Find where the given text appears and provide that cell's center as (X, Y) coordinate. 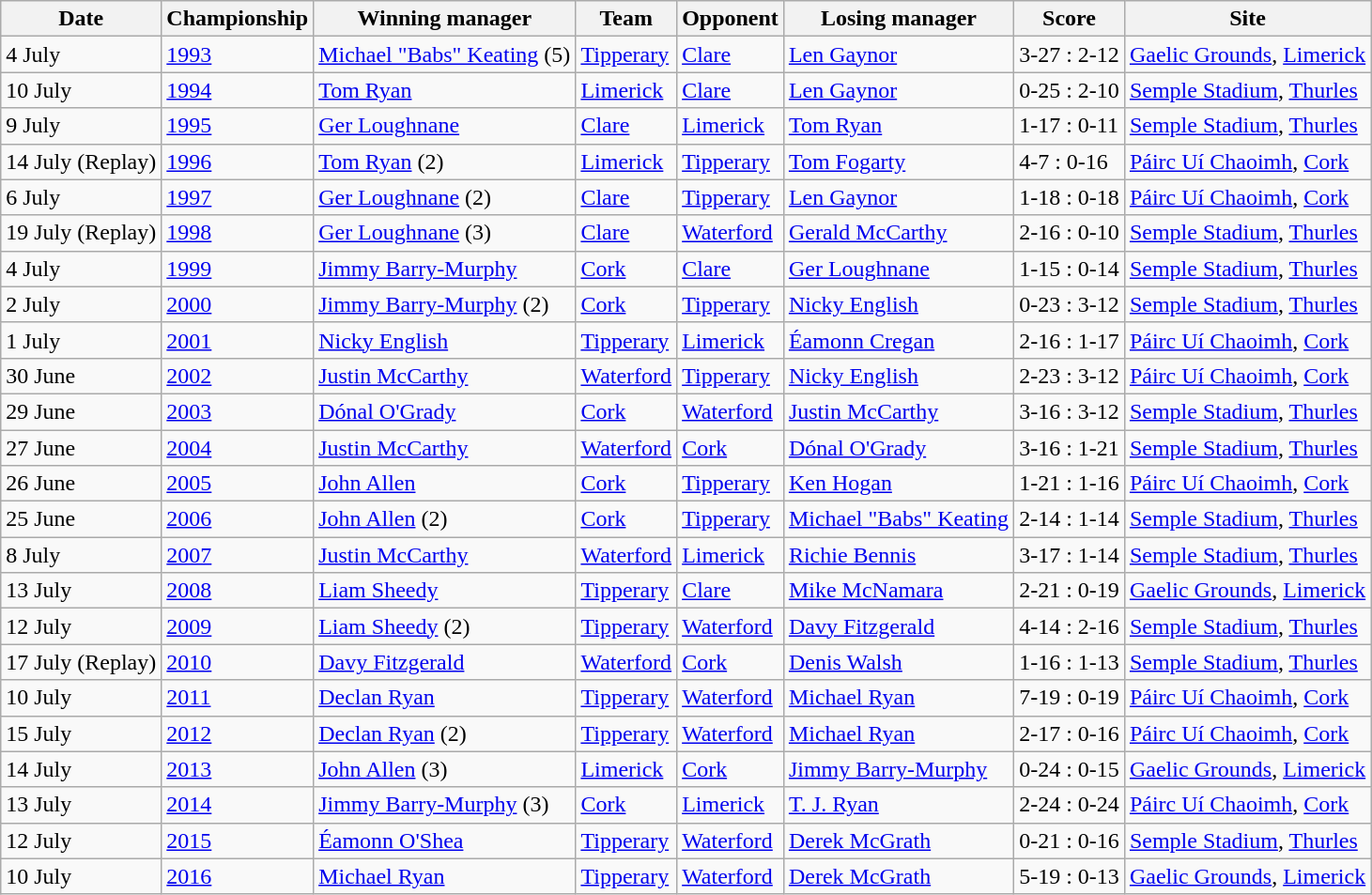
2001 (238, 340)
2-16 : 0-10 (1070, 233)
0-24 : 0-15 (1070, 769)
1998 (238, 233)
John Allen (3) (445, 769)
6 July (81, 197)
Gerald McCarthy (898, 233)
John Allen (445, 484)
19 July (Replay) (81, 233)
26 June (81, 484)
Richie Bennis (898, 555)
8 July (81, 555)
0-23 : 3-12 (1070, 304)
2000 (238, 304)
Championship (238, 19)
Losing manager (898, 19)
2010 (238, 662)
Ger Loughnane (3) (445, 233)
2013 (238, 769)
2006 (238, 519)
29 June (81, 411)
1-18 : 0-18 (1070, 197)
2-23 : 3-12 (1070, 376)
2004 (238, 448)
Ken Hogan (898, 484)
Éamonn O'Shea (445, 841)
1997 (238, 197)
Liam Sheedy (445, 591)
Team (626, 19)
2007 (238, 555)
3-17 : 1-14 (1070, 555)
Tom Fogarty (898, 162)
Ger Loughnane (2) (445, 197)
1-16 : 1-13 (1070, 662)
2012 (238, 733)
14 July (81, 769)
17 July (Replay) (81, 662)
1-15 : 0-14 (1070, 269)
Winning manager (445, 19)
2014 (238, 805)
14 July (Replay) (81, 162)
2002 (238, 376)
Éamonn Cregan (898, 340)
2-17 : 0-16 (1070, 733)
15 July (81, 733)
2-14 : 1-14 (1070, 519)
Score (1070, 19)
0-25 : 2-10 (1070, 90)
3-16 : 3-12 (1070, 411)
2016 (238, 876)
1995 (238, 126)
2011 (238, 698)
2003 (238, 411)
Declan Ryan (445, 698)
7-19 : 0-19 (1070, 698)
Mike McNamara (898, 591)
Tom Ryan (2) (445, 162)
Site (1247, 19)
1993 (238, 54)
Jimmy Barry-Murphy (2) (445, 304)
T. J. Ryan (898, 805)
Liam Sheedy (2) (445, 626)
Jimmy Barry-Murphy (3) (445, 805)
2008 (238, 591)
0-21 : 0-16 (1070, 841)
30 June (81, 376)
Opponent (731, 19)
1994 (238, 90)
3-27 : 2-12 (1070, 54)
1999 (238, 269)
2005 (238, 484)
1996 (238, 162)
3-16 : 1-21 (1070, 448)
2 July (81, 304)
2-16 : 1-17 (1070, 340)
2-24 : 0-24 (1070, 805)
4-14 : 2-16 (1070, 626)
2015 (238, 841)
9 July (81, 126)
2009 (238, 626)
25 June (81, 519)
5-19 : 0-13 (1070, 876)
Denis Walsh (898, 662)
John Allen (2) (445, 519)
1 July (81, 340)
1-17 : 0-11 (1070, 126)
27 June (81, 448)
2-21 : 0-19 (1070, 591)
Michael "Babs" Keating (898, 519)
Michael "Babs" Keating (5) (445, 54)
1-21 : 1-16 (1070, 484)
4-7 : 0-16 (1070, 162)
Declan Ryan (2) (445, 733)
Date (81, 19)
